Return (X, Y) of the center of cell containing provided text 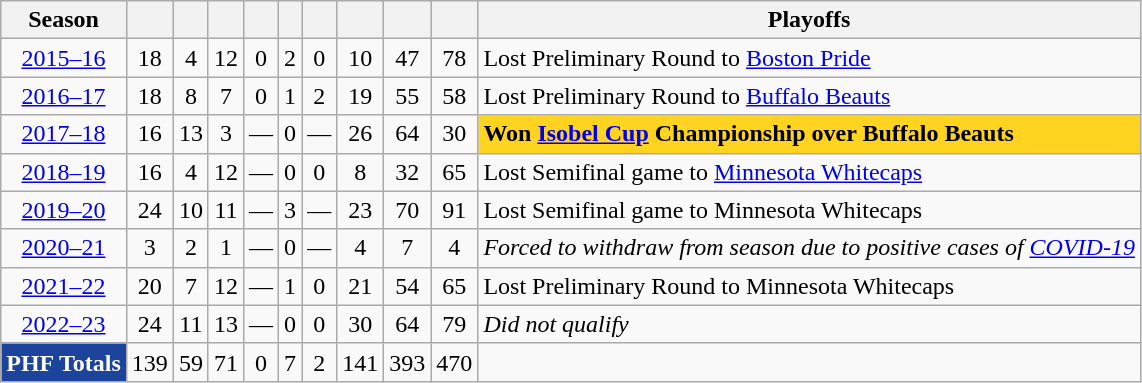
78 (454, 58)
PHF Totals (64, 362)
19 (360, 96)
Season (64, 20)
20 (150, 286)
58 (454, 96)
2021–22 (64, 286)
Lost Preliminary Round to Buffalo Beauts (810, 96)
2020–21 (64, 248)
47 (408, 58)
23 (360, 210)
2019–20 (64, 210)
32 (408, 172)
71 (226, 362)
54 (408, 286)
Playoffs (810, 20)
2022–23 (64, 324)
139 (150, 362)
Forced to withdraw from season due to positive cases of COVID-19 (810, 248)
Lost Preliminary Round to Minnesota Whitecaps (810, 286)
Did not qualify (810, 324)
2017–18 (64, 134)
393 (408, 362)
2015–16 (64, 58)
59 (190, 362)
79 (454, 324)
Lost Preliminary Round to Boston Pride (810, 58)
70 (408, 210)
55 (408, 96)
26 (360, 134)
141 (360, 362)
Won Isobel Cup Championship over Buffalo Beauts (810, 134)
2016–17 (64, 96)
91 (454, 210)
2018–19 (64, 172)
21 (360, 286)
470 (454, 362)
